Identify which cell holds the provided text, then report its (X, Y) central coordinate. 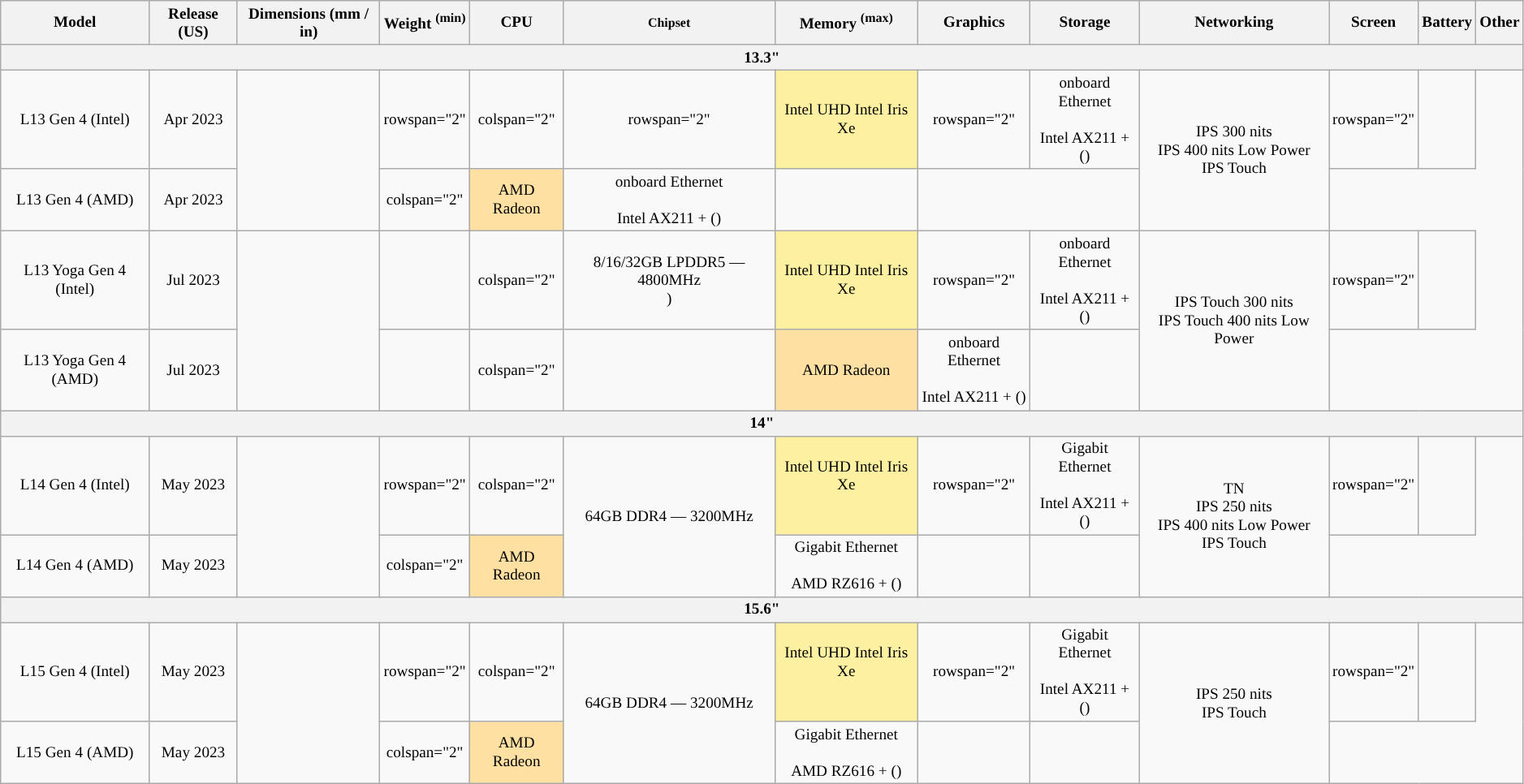
L13 Gen 4 (AMD) (75, 200)
Model (75, 23)
L15 Gen 4 (Intel) (75, 672)
Release (US) (193, 23)
L13 Gen 4 (Intel) (75, 119)
L15 Gen 4 (AMD) (75, 753)
Other (1500, 23)
L14 Gen 4 (AMD) (75, 566)
Dimensions (mm / in) (309, 23)
13.3" (762, 58)
8/16/32GB LPDDR5 — 4800MHz) (669, 281)
Storage (1085, 23)
IPS Touch 300 nits IPS Touch 400 nits Low Power (1234, 321)
Weight (min) (425, 23)
TN IPS 250 nits IPS 400 nits Low Power IPS Touch (1234, 516)
L14 Gen 4 (Intel) (75, 485)
CPU (516, 23)
15.6" (762, 610)
Memory (max) (846, 23)
L13 Yoga Gen 4 (AMD) (75, 370)
Screen (1373, 23)
L13 Yoga Gen 4 (Intel) (75, 281)
Graphics (974, 23)
Networking (1234, 23)
IPS 300 nits IPS 400 nits Low Power IPS Touch (1234, 150)
IPS 250 nits IPS Touch (1234, 703)
Chipset (669, 23)
14" (762, 423)
Battery (1447, 23)
